Capture the cell that displays the provided text and extract its (x, y) central coordinate. 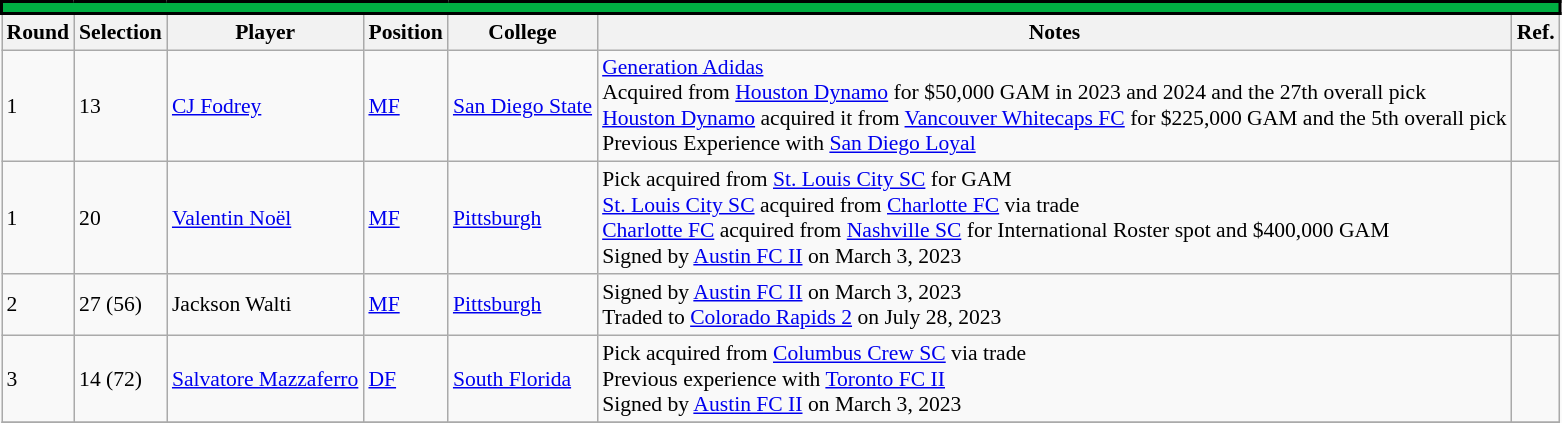
College (522, 32)
CJ Fodrey (265, 106)
Salvatore Mazzaferro (265, 378)
Pick acquired from Columbus Crew SC via tradePrevious experience with Toronto FC IISigned by Austin FC II on March 3, 2023 (1054, 378)
Round (38, 32)
13 (120, 106)
Valentin Noël (265, 218)
Ref. (1536, 32)
14 (72) (120, 378)
Signed by Austin FC II on March 3, 2023Traded to Colorado Rapids 2 on July 28, 2023 (1054, 304)
3 (38, 378)
DF (405, 378)
Selection (120, 32)
Player (265, 32)
South Florida (522, 378)
27 (56) (120, 304)
San Diego State (522, 106)
Jackson Walti (265, 304)
20 (120, 218)
Notes (1054, 32)
Position (405, 32)
2 (38, 304)
